Provide the [X, Y] coordinate of the cell's center where the given text is located.  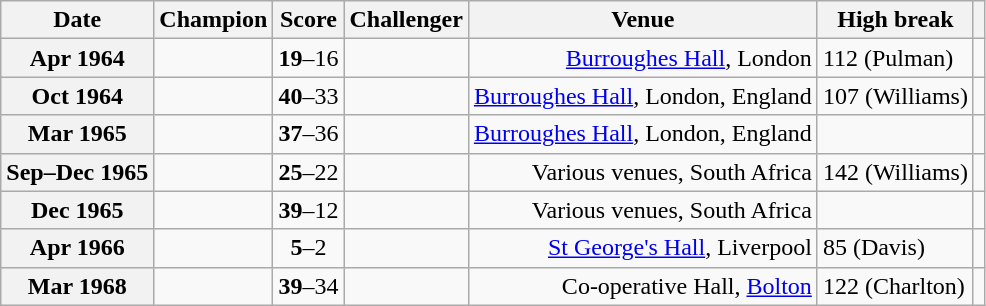
40–33 [308, 96]
Sep–Dec 1965 [78, 172]
Dec 1965 [78, 210]
Challenger [406, 20]
5–2 [308, 248]
Burroughes Hall, London [642, 58]
Venue [642, 20]
Apr 1966 [78, 248]
25–22 [308, 172]
High break [895, 20]
Date [78, 20]
112 (Pulman) [895, 58]
37–36 [308, 134]
Mar 1965 [78, 134]
St George's Hall, Liverpool [642, 248]
107 (Williams) [895, 96]
Oct 1964 [78, 96]
Mar 1968 [78, 286]
39–12 [308, 210]
Champion [214, 20]
39–34 [308, 286]
Co-operative Hall, Bolton [642, 286]
Apr 1964 [78, 58]
85 (Davis) [895, 248]
19–16 [308, 58]
122 (Charlton) [895, 286]
142 (Williams) [895, 172]
Score [308, 20]
